Locate the cell with the specified text and output its [x, y] center coordinate. 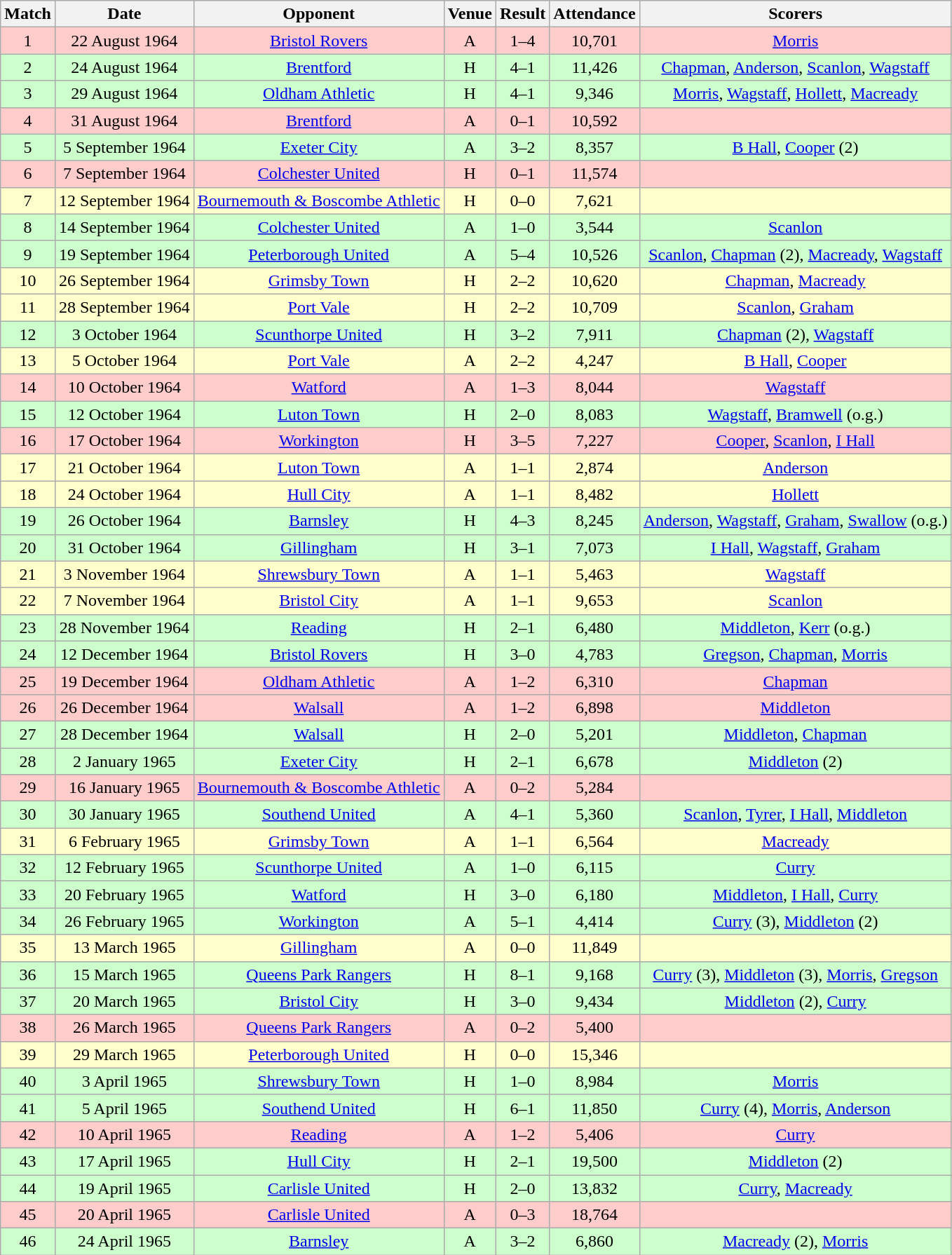
9 [28, 254]
Curry (4), Morris, Anderson [795, 1108]
Curry (3), Middleton (2) [795, 921]
13,832 [594, 1188]
Middleton, I Hall, Curry [795, 895]
19 April 1965 [124, 1188]
17 October 1964 [124, 441]
35 [28, 948]
5,284 [594, 788]
31 October 1964 [124, 548]
8,083 [594, 414]
21 [28, 574]
26 February 1965 [124, 921]
19 [28, 521]
31 August 1964 [124, 121]
16 [28, 441]
6,898 [594, 707]
40 [28, 1081]
6,860 [594, 1242]
3–1 [522, 548]
3,544 [594, 227]
19 December 1964 [124, 681]
1–3 [522, 388]
32 [28, 868]
19,500 [594, 1161]
11 [28, 307]
28 September 1964 [124, 307]
Date [124, 14]
8–1 [522, 975]
5,463 [594, 574]
3 October 1964 [124, 334]
12 [28, 334]
5,406 [594, 1134]
22 [28, 601]
4,783 [594, 654]
4 [28, 121]
8,357 [594, 147]
12 September 1964 [124, 201]
4–3 [522, 521]
5–1 [522, 921]
44 [28, 1188]
26 [28, 707]
13 March 1965 [124, 948]
2 [28, 67]
10,709 [594, 307]
5,201 [594, 734]
23 [28, 627]
7 [28, 201]
33 [28, 895]
Venue [470, 14]
Scanlon, Chapman (2), Macready, Wagstaff [795, 254]
6,480 [594, 627]
5 September 1964 [124, 147]
28 December 1964 [124, 734]
Scanlon, Tyrer, I Hall, Middleton [795, 815]
12 October 1964 [124, 414]
26 October 1964 [124, 521]
8,245 [594, 521]
11,574 [594, 174]
5 [28, 147]
38 [28, 1028]
3 November 1964 [124, 574]
Gregson, Chapman, Morris [795, 654]
6 February 1965 [124, 841]
16 January 1965 [124, 788]
10,701 [594, 41]
5 October 1964 [124, 361]
29 March 1965 [124, 1054]
20 [28, 548]
6 [28, 174]
1 [28, 41]
10,620 [594, 280]
10,592 [594, 121]
13 [28, 361]
Macready (2), Morris [795, 1242]
Scanlon, Graham [795, 307]
45 [28, 1215]
26 September 1964 [124, 280]
31 [28, 841]
25 [28, 681]
7,621 [594, 201]
9,168 [594, 975]
29 [28, 788]
3 [28, 94]
14 September 1964 [124, 227]
Morris, Wagstaff, Hollett, Macready [795, 94]
37 [28, 1001]
12 February 1965 [124, 868]
Middleton [795, 707]
28 November 1964 [124, 627]
2 January 1965 [124, 761]
Wagstaff, Bramwell (o.g.) [795, 414]
30 January 1965 [124, 815]
17 April 1965 [124, 1161]
2,874 [594, 468]
4,247 [594, 361]
12 December 1964 [124, 654]
24 August 1964 [124, 67]
28 [28, 761]
6,115 [594, 868]
Middleton, Chapman [795, 734]
7,911 [594, 334]
11,850 [594, 1108]
8 [28, 227]
20 March 1965 [124, 1001]
8,482 [594, 494]
Cooper, Scanlon, I Hall [795, 441]
27 [28, 734]
Middleton, Kerr (o.g.) [795, 627]
24 [28, 654]
43 [28, 1161]
7,073 [594, 548]
Curry, Macready [795, 1188]
6,310 [594, 681]
Chapman, Macready [795, 280]
19 September 1964 [124, 254]
Match [28, 14]
26 December 1964 [124, 707]
5 April 1965 [124, 1108]
I Hall, Wagstaff, Graham [795, 548]
Middleton (2), Curry [795, 1001]
Attendance [594, 14]
B Hall, Cooper [795, 361]
15 [28, 414]
15 March 1965 [124, 975]
11,426 [594, 67]
17 [28, 468]
46 [28, 1242]
30 [28, 815]
6,180 [594, 895]
Opponent [318, 14]
3 April 1965 [124, 1081]
Chapman (2), Wagstaff [795, 334]
Hollett [795, 494]
Chapman, Anderson, Scanlon, Wagstaff [795, 67]
26 March 1965 [124, 1028]
22 August 1964 [124, 41]
9,346 [594, 94]
5,360 [594, 815]
34 [28, 921]
10 [28, 280]
20 February 1965 [124, 895]
8,044 [594, 388]
15,346 [594, 1054]
6,678 [594, 761]
Scorers [795, 14]
6,564 [594, 841]
B Hall, Cooper (2) [795, 147]
24 April 1965 [124, 1242]
42 [28, 1134]
3–5 [522, 441]
0–3 [522, 1215]
1–4 [522, 41]
Chapman [795, 681]
18 [28, 494]
24 October 1964 [124, 494]
10,526 [594, 254]
Anderson [795, 468]
7 November 1964 [124, 601]
10 April 1965 [124, 1134]
7,227 [594, 441]
41 [28, 1108]
6–1 [522, 1108]
5–4 [522, 254]
Result [522, 14]
21 October 1964 [124, 468]
39 [28, 1054]
5,400 [594, 1028]
9,653 [594, 601]
Curry (3), Middleton (3), Morris, Gregson [795, 975]
18,764 [594, 1215]
11,849 [594, 948]
7 September 1964 [124, 174]
36 [28, 975]
4,414 [594, 921]
10 October 1964 [124, 388]
8,984 [594, 1081]
Macready [795, 841]
20 April 1965 [124, 1215]
14 [28, 388]
9,434 [594, 1001]
29 August 1964 [124, 94]
Anderson, Wagstaff, Graham, Swallow (o.g.) [795, 521]
